Return (x, y) of the center of cell containing provided text 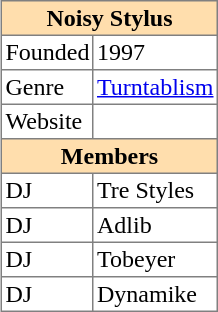
Founded (48, 52)
Members (110, 156)
Genre (48, 86)
1997 (155, 52)
Dynamike (155, 294)
Adlib (155, 224)
Turntablism (155, 86)
Tre Styles (155, 190)
Noisy Stylus (110, 18)
Website (48, 122)
Tobeyer (155, 260)
